Find where the given text appears and provide that cell's center as (x, y) coordinate. 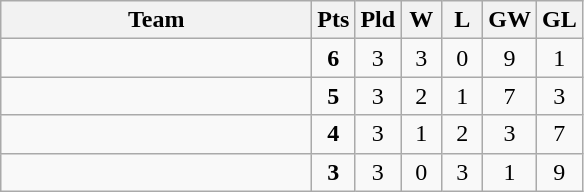
5 (334, 96)
Pld (378, 20)
L (462, 20)
4 (334, 134)
GL (559, 20)
Team (156, 20)
6 (334, 58)
Pts (334, 20)
W (422, 20)
GW (510, 20)
